Determine the (x, y) coordinate at the center of the cell enclosing the given text.  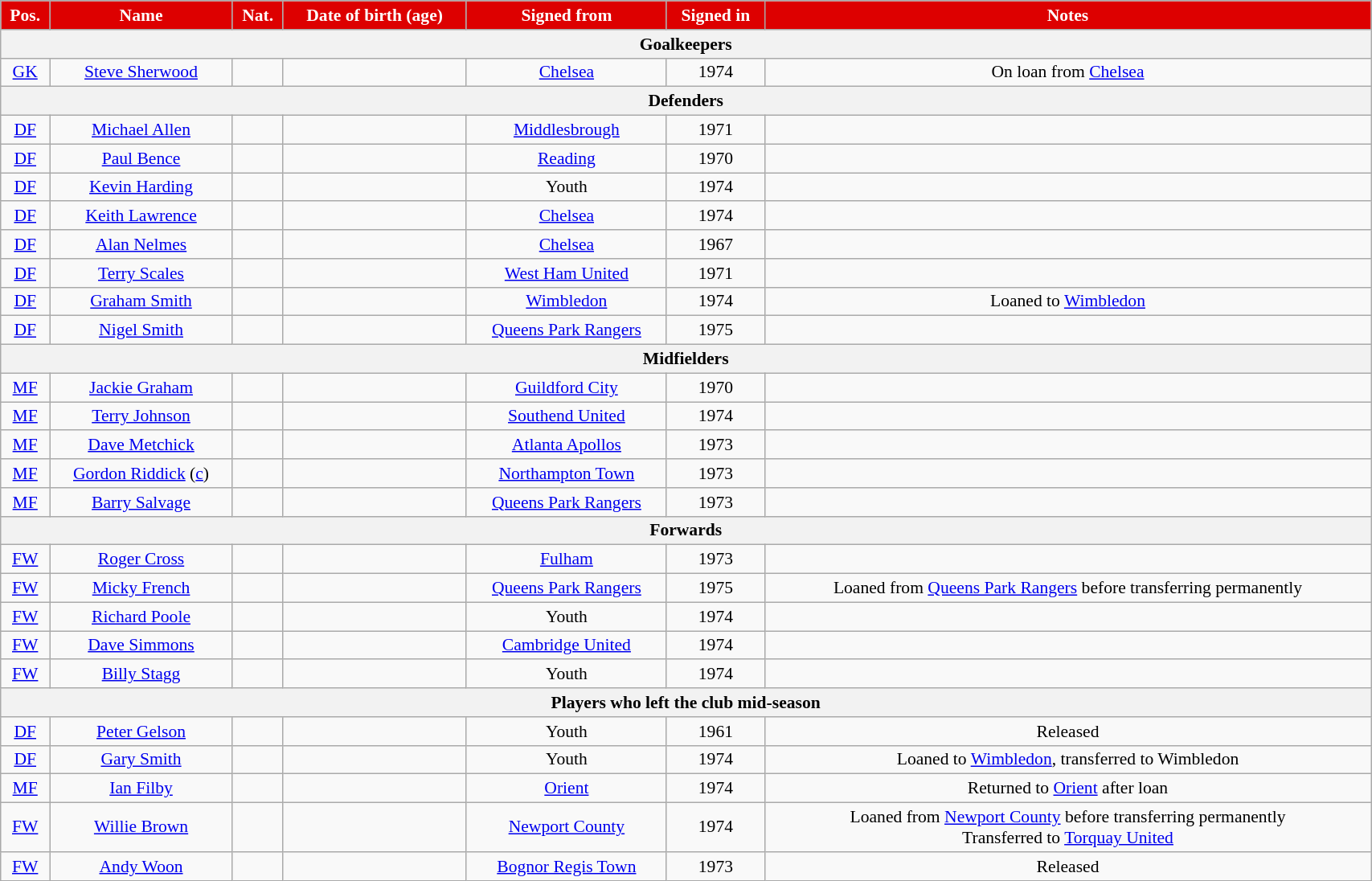
Nat. (257, 15)
GK (26, 72)
Dave Metchick (141, 445)
Keith Lawrence (141, 216)
West Ham United (566, 273)
Signed from (566, 15)
Andy Woon (141, 867)
Terry Scales (141, 273)
Loaned from Queens Park Rangers before transferring permanently (1067, 588)
Jackie Graham (141, 387)
Newport County (566, 828)
Cambridge United (566, 645)
Graham Smith (141, 301)
Forwards (686, 531)
Richard Poole (141, 617)
Reading (566, 158)
Gary Smith (141, 760)
Pos. (26, 15)
Steve Sherwood (141, 72)
Ian Filby (141, 789)
Kevin Harding (141, 187)
Guildford City (566, 387)
Billy Stagg (141, 674)
Peter Gelson (141, 731)
Barry Salvage (141, 502)
Southend United (566, 416)
Micky French (141, 588)
Goalkeepers (686, 44)
Loaned to Wimbledon, transferred to Wimbledon (1067, 760)
Paul Bence (141, 158)
Dave Simmons (141, 645)
Michael Allen (141, 130)
Bognor Regis Town (566, 867)
Defenders (686, 101)
1967 (715, 244)
Atlanta Apollos (566, 445)
Gordon Riddick (c) (141, 473)
Nigel Smith (141, 330)
On loan from Chelsea (1067, 72)
Loaned from Newport County before transferring permanentlyTransferred to Torquay United (1067, 828)
Middlesbrough (566, 130)
Fulham (566, 559)
Loaned to Wimbledon (1067, 301)
Willie Brown (141, 828)
Wimbledon (566, 301)
Terry Johnson (141, 416)
Date of birth (age) (375, 15)
Roger Cross (141, 559)
Returned to Orient after loan (1067, 789)
Orient (566, 789)
Name (141, 15)
Midfielders (686, 359)
Notes (1067, 15)
1961 (715, 731)
Alan Nelmes (141, 244)
Players who left the club mid-season (686, 703)
Signed in (715, 15)
Northampton Town (566, 473)
